Scan for the cell matching the given text and deliver its [X, Y] coordinate at center. 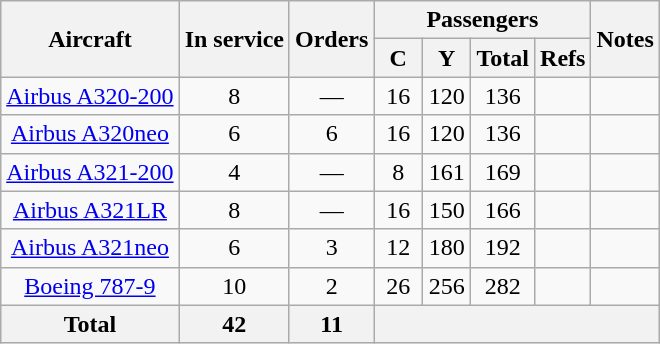
166 [503, 210]
Boeing 787-9 [90, 286]
Orders [331, 39]
169 [503, 172]
26 [398, 286]
In service [234, 39]
Notes [625, 39]
Refs [563, 58]
282 [503, 286]
Aircraft [90, 39]
180 [446, 248]
42 [234, 324]
Airbus A320-200 [90, 96]
4 [234, 172]
Airbus A321-200 [90, 172]
256 [446, 286]
C [398, 58]
2 [331, 286]
Y [446, 58]
Airbus A320neo [90, 134]
3 [331, 248]
Passengers [482, 20]
Airbus A321neo [90, 248]
12 [398, 248]
150 [446, 210]
11 [331, 324]
192 [503, 248]
161 [446, 172]
10 [234, 286]
Airbus A321LR [90, 210]
